Identify which cell holds the provided text, then report its [X, Y] central coordinate. 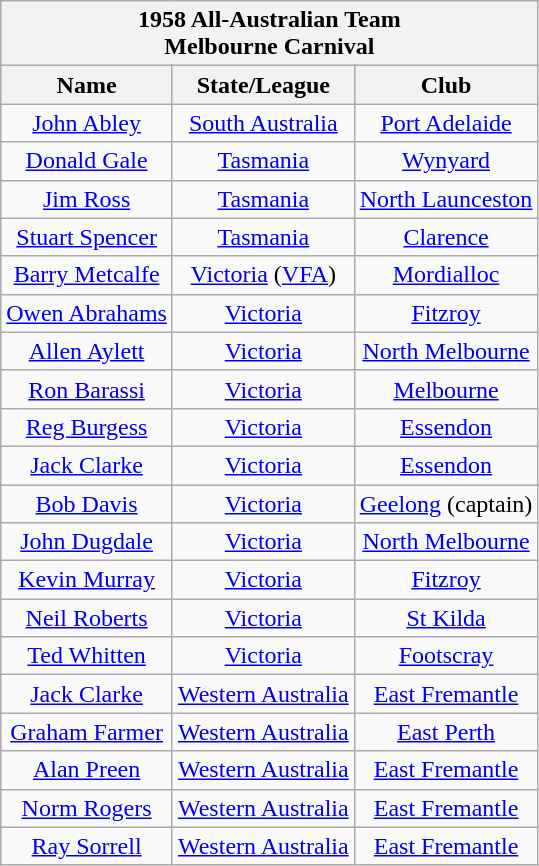
1958 All-Australian TeamMelbourne Carnival [270, 34]
Mordialloc [446, 275]
East Perth [446, 732]
State/League [263, 85]
Ray Sorrell [87, 846]
Melbourne [446, 389]
Wynyard [446, 161]
Clarence [446, 237]
Owen Abrahams [87, 313]
Name [87, 85]
Kevin Murray [87, 580]
Geelong (captain) [446, 503]
Graham Farmer [87, 732]
Jim Ross [87, 199]
Bob Davis [87, 503]
Barry Metcalfe [87, 275]
St Kilda [446, 618]
John Abley [87, 123]
South Australia [263, 123]
Footscray [446, 656]
North Launceston [446, 199]
Ron Barassi [87, 389]
Victoria (VFA) [263, 275]
John Dugdale [87, 542]
Stuart Spencer [87, 237]
Club [446, 85]
Ted Whitten [87, 656]
Port Adelaide [446, 123]
Allen Aylett [87, 351]
Reg Burgess [87, 427]
Alan Preen [87, 770]
Donald Gale [87, 161]
Neil Roberts [87, 618]
Norm Rogers [87, 808]
